Locate the cell with the specified text and output its [X, Y] center coordinate. 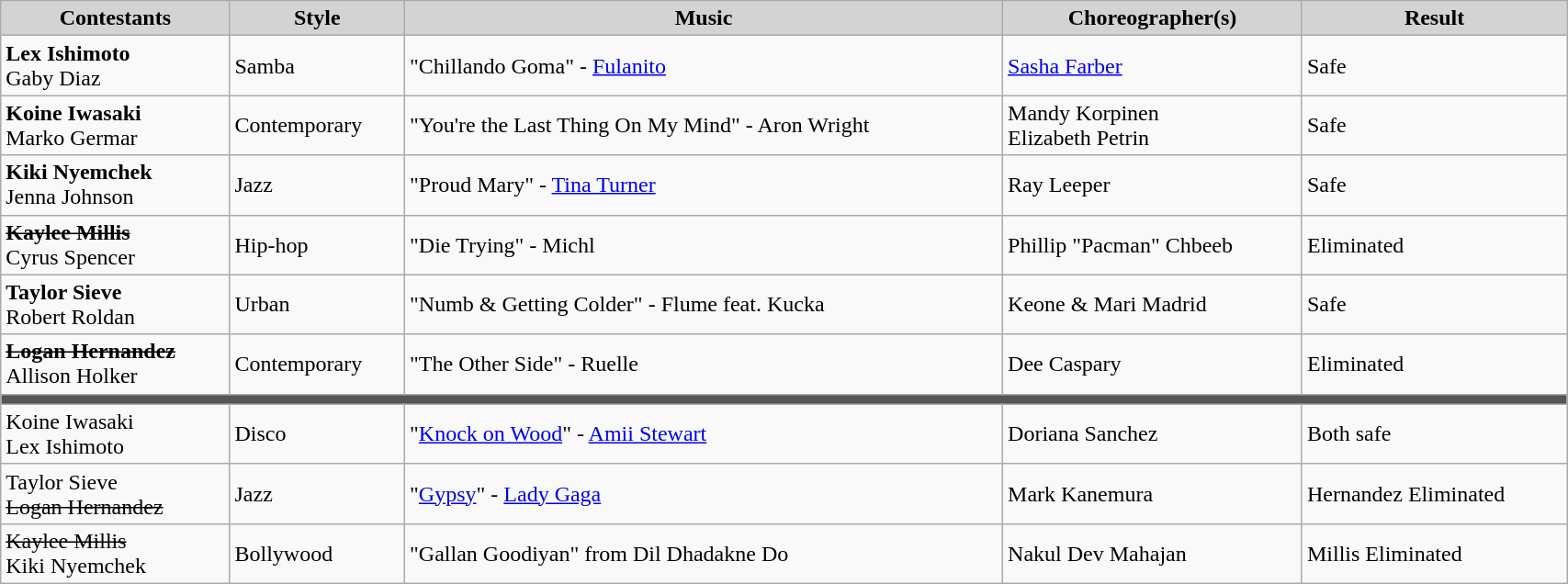
"Numb & Getting Colder" - Flume feat. Kucka [704, 305]
"Die Trying" - Michl [704, 244]
Bollywood [318, 553]
"Proud Mary" - Tina Turner [704, 185]
Koine IwasakiLex Ishimoto [116, 433]
Sasha Farber [1153, 66]
Mandy KorpinenElizabeth Petrin [1153, 125]
Mark Kanemura [1153, 494]
"Gypsy" - Lady Gaga [704, 494]
Kaylee MillisCyrus Spencer [116, 244]
Samba [318, 66]
"Gallan Goodiyan" from Dil Dhadakne Do [704, 553]
Disco [318, 433]
Choreographer(s) [1153, 18]
Contestants [116, 18]
Result [1434, 18]
Kiki NyemchekJenna Johnson [116, 185]
Keone & Mari Madrid [1153, 305]
Style [318, 18]
Logan HernandezAllison Holker [116, 364]
Millis Eliminated [1434, 553]
"You're the Last Thing On My Mind" - Aron Wright [704, 125]
Nakul Dev Mahajan [1153, 553]
Ray Leeper [1153, 185]
Koine IwasakiMarko Germar [116, 125]
Lex IshimotoGaby Diaz [116, 66]
Kaylee MillisKiki Nyemchek [116, 553]
"Chillando Goma" - Fulanito [704, 66]
Dee Caspary [1153, 364]
Hernandez Eliminated [1434, 494]
Taylor SieveLogan Hernandez [116, 494]
Doriana Sanchez [1153, 433]
Hip-hop [318, 244]
Urban [318, 305]
Music [704, 18]
Taylor SieveRobert Roldan [116, 305]
"The Other Side" - Ruelle [704, 364]
Both safe [1434, 433]
Phillip "Pacman" Chbeeb [1153, 244]
"Knock on Wood" - Amii Stewart [704, 433]
